Detect which cell encompasses the target text, then output its (x, y) center coordinate. 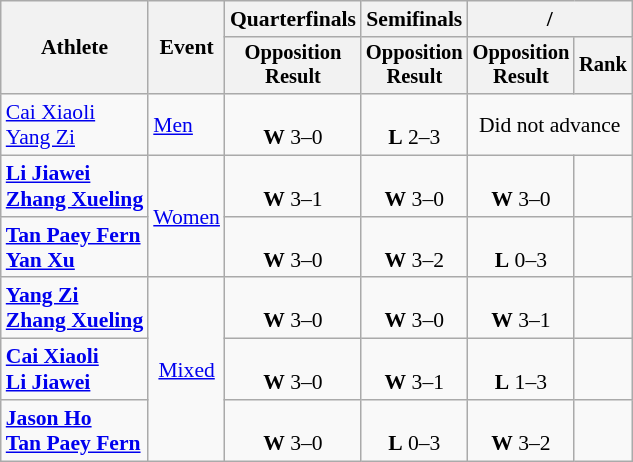
Yang ZiZhang Xueling (74, 308)
Semifinals (414, 19)
Event (186, 48)
Mixed (186, 370)
L 1–3 (522, 370)
Did not advance (550, 124)
Women (186, 217)
Athlete (74, 48)
/ (550, 19)
Tan Paey FernYan Xu (74, 248)
L 2–3 (414, 124)
Li JiaweiZhang Xueling (74, 186)
Jason HoTan Paey Fern (74, 430)
Quarterfinals (293, 19)
Cai XiaoliYang Zi (74, 124)
Rank (603, 66)
Men (186, 124)
Cai XiaoliLi Jiawei (74, 370)
